Return (x, y) of the center of cell containing provided text 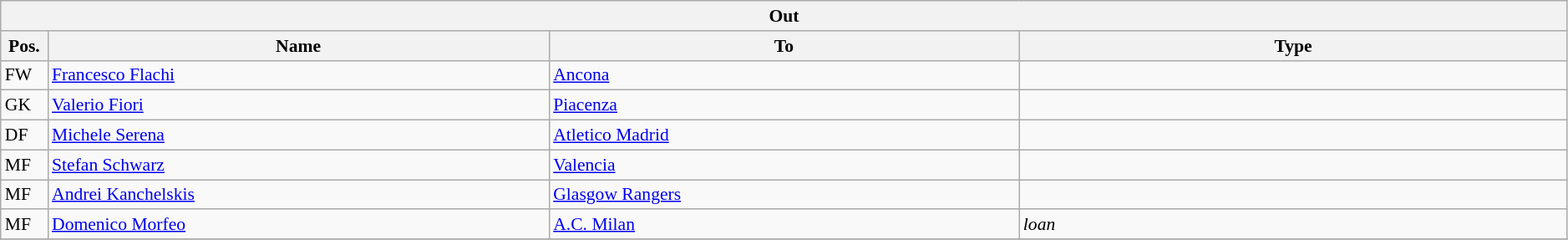
Domenico Morfeo (298, 225)
Michele Serena (298, 135)
Valerio Fiori (298, 105)
Valencia (784, 165)
Piacenza (784, 105)
Atletico Madrid (784, 135)
FW (24, 75)
Francesco Flachi (298, 75)
Andrei Kanchelskis (298, 195)
loan (1293, 225)
Type (1293, 46)
DF (24, 135)
Pos. (24, 46)
GK (24, 105)
Stefan Schwarz (298, 165)
Ancona (784, 75)
Name (298, 46)
A.C. Milan (784, 225)
Glasgow Rangers (784, 195)
To (784, 46)
Out (784, 16)
